Find where the given text appears and provide that cell's center as [x, y] coordinate. 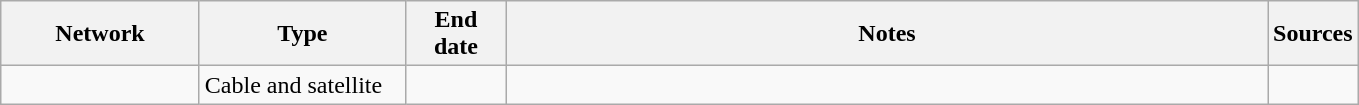
End date [456, 34]
Type [302, 34]
Network [100, 34]
Cable and satellite [302, 85]
Sources [1314, 34]
Notes [886, 34]
